Return the [X, Y] coordinate for the center point of the cell that contains the specified text.  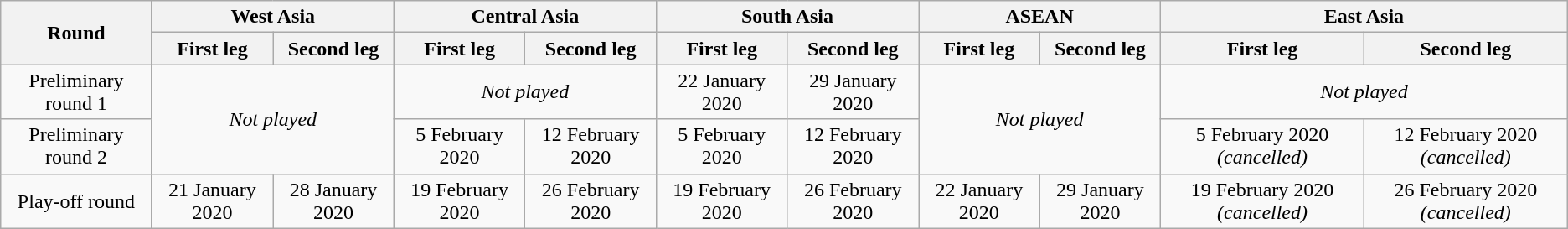
South Asia [787, 17]
5 February 2020 (cancelled) [1263, 146]
Central Asia [524, 17]
East Asia [1364, 17]
Preliminary round 1 [76, 92]
Play-off round [76, 201]
Preliminary round 2 [76, 146]
West Asia [273, 17]
Round [76, 33]
26 February 2020 (cancelled) [1466, 201]
28 January 2020 [333, 201]
12 February 2020 (cancelled) [1466, 146]
19 February 2020 (cancelled) [1263, 201]
ASEAN [1040, 17]
21 January 2020 [213, 201]
